Return the [X, Y] coordinate for the center point of the cell that contains the specified text.  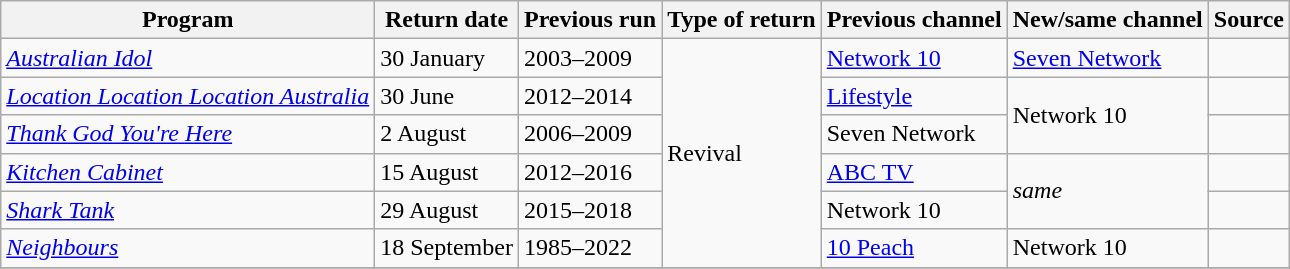
2 August [447, 134]
Previous channel [914, 20]
10 Peach [914, 248]
Kitchen Cabinet [188, 172]
Neighbours [188, 248]
15 August [447, 172]
Lifestyle [914, 96]
Program [188, 20]
Previous run [590, 20]
Type of return [742, 20]
30 January [447, 58]
Return date [447, 20]
Shark Tank [188, 210]
2015–2018 [590, 210]
ABC TV [914, 172]
Australian Idol [188, 58]
2003–2009 [590, 58]
Thank God You're Here [188, 134]
2012–2014 [590, 96]
30 June [447, 96]
1985–2022 [590, 248]
New/same channel [1108, 20]
2012–2016 [590, 172]
Location Location Location Australia [188, 96]
Revival [742, 153]
2006–2009 [590, 134]
18 September [447, 248]
Source [1248, 20]
29 August [447, 210]
same [1108, 191]
